Output the (X, Y) coordinate of the center of the cell containing the given text.  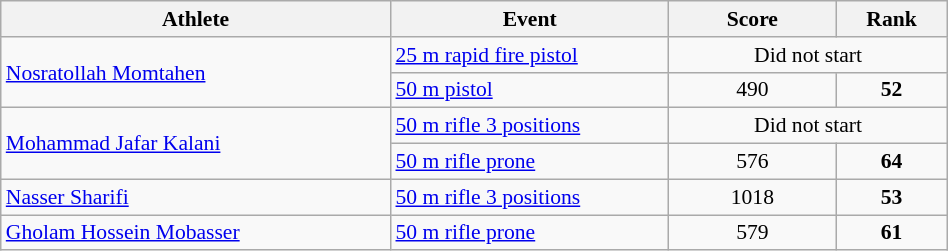
Gholam Hossein Mobasser (196, 233)
50 m pistol (529, 90)
579 (752, 233)
576 (752, 162)
Nasser Sharifi (196, 197)
Event (529, 19)
1018 (752, 197)
Nosratollah Momtahen (196, 72)
Rank (892, 19)
Athlete (196, 19)
53 (892, 197)
64 (892, 162)
Score (752, 19)
25 m rapid fire pistol (529, 55)
61 (892, 233)
52 (892, 90)
Mohammad Jafar Kalani (196, 144)
490 (752, 90)
